Scan for the cell matching the given text and deliver its (x, y) coordinate at center. 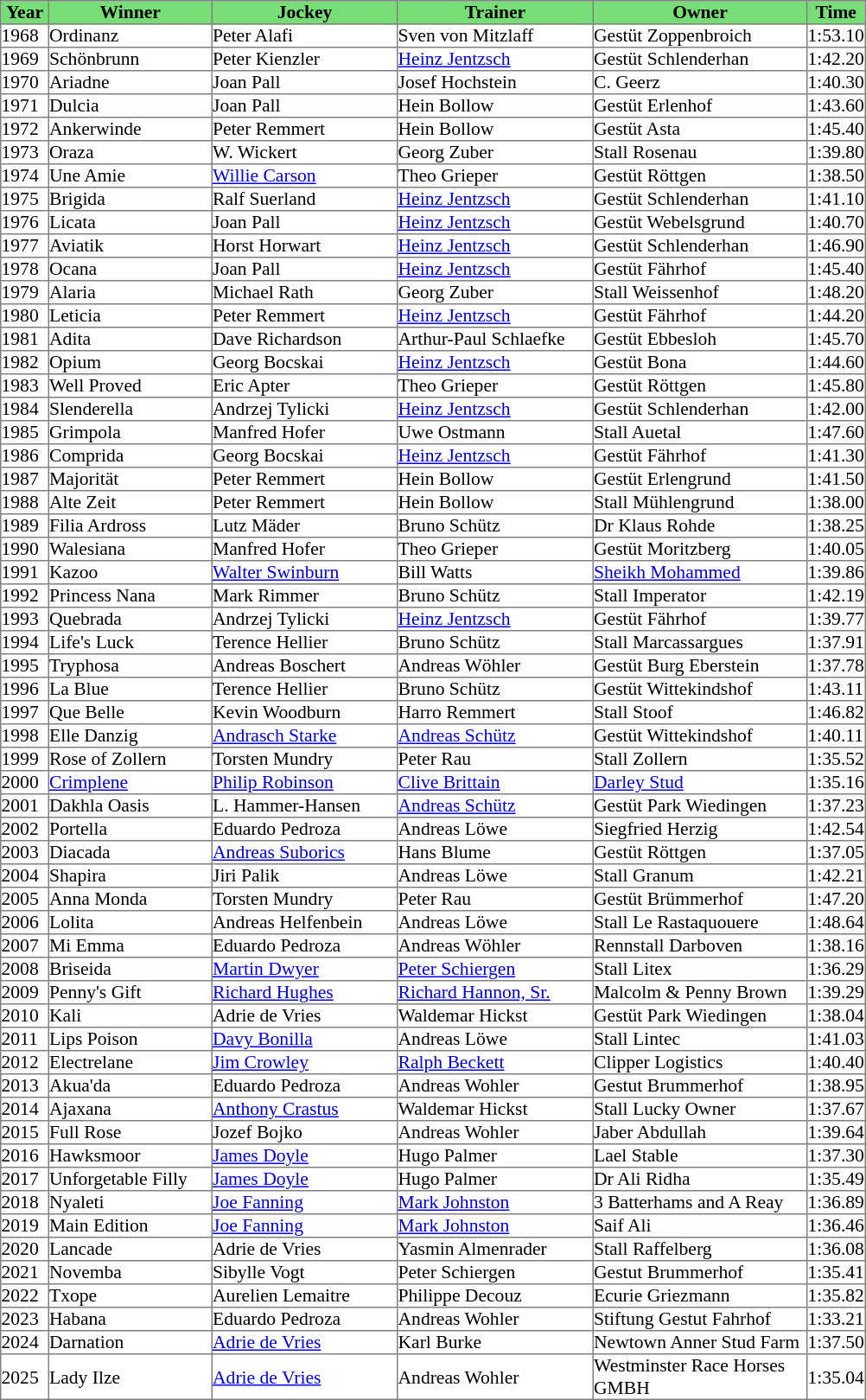
Stall Lintec (700, 1039)
2010 (25, 1016)
2011 (25, 1039)
Gestüt Zoppenbroich (700, 36)
1980 (25, 316)
Ankerwinde (130, 130)
Diacada (130, 852)
Sven von Mitzlaff (495, 36)
1995 (25, 665)
Gestüt Webelsgrund (700, 223)
Majorität (130, 479)
Lady Ilze (130, 1377)
2018 (25, 1203)
Schönbrunn (130, 59)
1:33.21 (837, 1319)
Licata (130, 223)
Peter Alafi (304, 36)
Sheikh Mohammed (700, 572)
1975 (25, 199)
Sibylle Vogt (304, 1272)
Opium (130, 363)
Andrasch Starke (304, 736)
1989 (25, 525)
Mi Emma (130, 945)
Saif Ali (700, 1225)
Jim Crowley (304, 1063)
Anthony Crastus (304, 1110)
1979 (25, 292)
Well Proved (130, 385)
1981 (25, 339)
1:48.64 (837, 923)
1:36.89 (837, 1203)
1:45.80 (837, 385)
1:37.91 (837, 643)
Stall Rosenau (700, 152)
1:40.40 (837, 1063)
1998 (25, 736)
Davy Bonilla (304, 1039)
2012 (25, 1063)
1970 (25, 83)
Aurelien Lemaitre (304, 1296)
Life's Luck (130, 643)
1:37.23 (837, 805)
1:40.11 (837, 736)
2002 (25, 830)
1:53.10 (837, 36)
Kazoo (130, 572)
1:39.64 (837, 1132)
Richard Hannon, Sr. (495, 992)
2022 (25, 1296)
1982 (25, 363)
Penny's Gift (130, 992)
1983 (25, 385)
Dulcia (130, 105)
Stall Mühlengrund (700, 503)
1972 (25, 130)
La Blue (130, 690)
Unforgetable Filly (130, 1179)
1:42.21 (837, 876)
1:46.82 (837, 712)
1:37.67 (837, 1110)
Stall Litex (700, 970)
Harro Remmert (495, 712)
1:41.03 (837, 1039)
Time (837, 12)
Willie Carson (304, 176)
1:37.05 (837, 852)
1969 (25, 59)
Uwe Ostmann (495, 432)
Que Belle (130, 712)
1:38.50 (837, 176)
Michael Rath (304, 292)
Bill Watts (495, 572)
1:36.08 (837, 1250)
Stall Le Rastaquouere (700, 923)
Slenderella (130, 410)
Gestüt Ebbesloh (700, 339)
1993 (25, 619)
Stall Granum (700, 876)
Stall Marcassargues (700, 643)
Elle Danzig (130, 736)
Briseida (130, 970)
Mark Rimmer (304, 596)
1:39.77 (837, 619)
Clipper Logistics (700, 1063)
Ralph Beckett (495, 1063)
1:38.00 (837, 503)
Une Amie (130, 176)
1990 (25, 550)
1:40.30 (837, 83)
1996 (25, 690)
2009 (25, 992)
1991 (25, 572)
2014 (25, 1110)
1:42.00 (837, 410)
Crimplene (130, 783)
Quebrada (130, 619)
Owner (700, 12)
1:41.10 (837, 199)
Arthur-Paul Schlaefke (495, 339)
1:40.70 (837, 223)
1:35.52 (837, 759)
Lael Stable (700, 1156)
2005 (25, 899)
W. Wickert (304, 152)
Ordinanz (130, 36)
1:47.60 (837, 432)
L. Hammer-Hansen (304, 805)
Kevin Woodburn (304, 712)
2020 (25, 1250)
2023 (25, 1319)
3 Batterhams and A Reay (700, 1203)
Shapira (130, 876)
Stall Lucky Owner (700, 1110)
2021 (25, 1272)
Gestüt Erlengrund (700, 479)
1988 (25, 503)
1:38.16 (837, 945)
1:47.20 (837, 899)
Brigida (130, 199)
2008 (25, 970)
1977 (25, 245)
Main Edition (130, 1225)
1:44.20 (837, 316)
2004 (25, 876)
Peter Kienzler (304, 59)
2000 (25, 783)
Ocana (130, 270)
Gestüt Moritzberg (700, 550)
1:35.04 (837, 1377)
Grimpola (130, 432)
Nyaleti (130, 1203)
1:37.50 (837, 1343)
Lancade (130, 1250)
1:36.46 (837, 1225)
Gestüt Brümmerhof (700, 899)
1:43.11 (837, 690)
Stall Zollern (700, 759)
Westminster Race Horses GMBH (700, 1377)
Dakhla Oasis (130, 805)
1:35.82 (837, 1296)
2006 (25, 923)
1:37.30 (837, 1156)
Martin Dwyer (304, 970)
1994 (25, 643)
Darley Stud (700, 783)
1:41.50 (837, 479)
Dr Ali Ridha (700, 1179)
1:42.20 (837, 59)
Trainer (495, 12)
2007 (25, 945)
Philip Robinson (304, 783)
1:39.29 (837, 992)
1:48.20 (837, 292)
1:42.19 (837, 596)
Darnation (130, 1343)
Tryphosa (130, 665)
2013 (25, 1085)
Gestüt Erlenhof (700, 105)
Siegfried Herzig (700, 830)
Newtown Anner Stud Farm (700, 1343)
1:46.90 (837, 245)
1986 (25, 456)
Lolita (130, 923)
Stall Weissenhof (700, 292)
1984 (25, 410)
Ajaxana (130, 1110)
Walter Swinburn (304, 572)
2016 (25, 1156)
Stall Stoof (700, 712)
1971 (25, 105)
2025 (25, 1377)
Walesiana (130, 550)
1:43.60 (837, 105)
1:37.78 (837, 665)
Richard Hughes (304, 992)
Full Rose (130, 1132)
Rennstall Darboven (700, 945)
Habana (130, 1319)
1985 (25, 432)
Alte Zeit (130, 503)
Kali (130, 1016)
Karl Burke (495, 1343)
2024 (25, 1343)
Yasmin Almenrader (495, 1250)
1:44.60 (837, 363)
1968 (25, 36)
Anna Monda (130, 899)
Oraza (130, 152)
Year (25, 12)
2017 (25, 1179)
1:40.05 (837, 550)
Princess Nana (130, 596)
Stiftung Gestut Fahrhof (700, 1319)
Akua'da (130, 1085)
1:35.16 (837, 783)
Clive Brittain (495, 783)
1:35.41 (837, 1272)
Ecurie Griezmann (700, 1296)
Novemba (130, 1272)
Winner (130, 12)
Josef Hochstein (495, 83)
Ralf Suerland (304, 199)
Jozef Bojko (304, 1132)
Comprida (130, 456)
2019 (25, 1225)
Jaber Abdullah (700, 1132)
Lutz Mäder (304, 525)
2001 (25, 805)
1976 (25, 223)
1:36.29 (837, 970)
Philippe Decouz (495, 1296)
Filia Ardross (130, 525)
Andreas Boschert (304, 665)
Jiri Palik (304, 876)
Gestüt Burg Eberstein (700, 665)
C. Geerz (700, 83)
Ariadne (130, 83)
Jockey (304, 12)
1:38.95 (837, 1085)
Hans Blume (495, 852)
1:38.25 (837, 525)
Eric Apter (304, 385)
Andreas Helfenbein (304, 923)
Dave Richardson (304, 339)
Electrelane (130, 1063)
Stall Raffelberg (700, 1250)
2015 (25, 1132)
Adita (130, 339)
1:39.80 (837, 152)
1:42.54 (837, 830)
1:45.70 (837, 339)
Hawksmoor (130, 1156)
Portella (130, 830)
Stall Imperator (700, 596)
Gestüt Bona (700, 363)
Horst Horwart (304, 245)
Lips Poison (130, 1039)
Rose of Zollern (130, 759)
1:35.49 (837, 1179)
2003 (25, 852)
1:38.04 (837, 1016)
Dr Klaus Rohde (700, 525)
Malcolm & Penny Brown (700, 992)
Stall Auetal (700, 432)
1992 (25, 596)
1974 (25, 176)
1987 (25, 479)
Andreas Suborics (304, 852)
Gestüt Asta (700, 130)
Txope (130, 1296)
1997 (25, 712)
Aviatik (130, 245)
1:41.30 (837, 456)
1973 (25, 152)
1:39.86 (837, 572)
1999 (25, 759)
1978 (25, 270)
Leticia (130, 316)
Alaria (130, 292)
